Return the (X, Y) coordinate for the center point of the cell that contains the specified text.  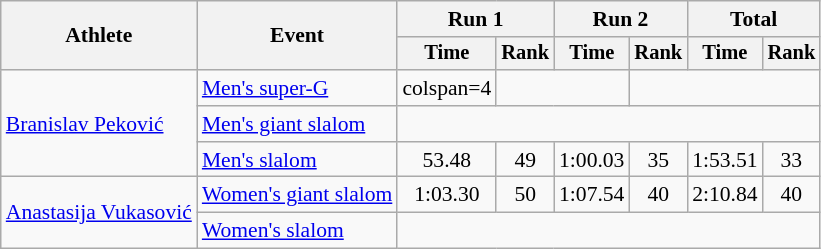
2:10.84 (724, 195)
Women's giant slalom (298, 195)
Men's slalom (298, 160)
Branislav Peković (99, 124)
53.48 (446, 160)
35 (658, 160)
Women's slalom (298, 231)
49 (525, 160)
1:07.54 (592, 195)
1:53.51 (724, 160)
Run 1 (476, 19)
1:03.30 (446, 195)
50 (525, 195)
33 (792, 160)
Event (298, 36)
1:00.03 (592, 160)
Anastasija Vukasović (99, 212)
Athlete (99, 36)
colspan=4 (446, 88)
Men's super-G (298, 88)
Total (754, 19)
Men's giant slalom (298, 124)
Run 2 (620, 19)
